Detect which cell encompasses the target text, then output its (x, y) center coordinate. 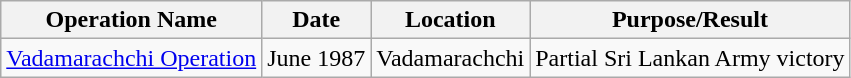
Vadamarachchi Operation (132, 58)
Purpose/Result (690, 20)
Operation Name (132, 20)
Partial Sri Lankan Army victory (690, 58)
June 1987 (316, 58)
Date (316, 20)
Vadamarachchi (450, 58)
Location (450, 20)
